Capture the cell that displays the provided text and extract its (X, Y) central coordinate. 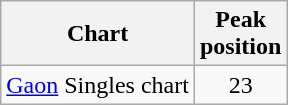
23 (240, 85)
Peakposition (240, 34)
Chart (98, 34)
Gaon Singles chart (98, 85)
